Scan for the cell matching the given text and deliver its (x, y) coordinate at center. 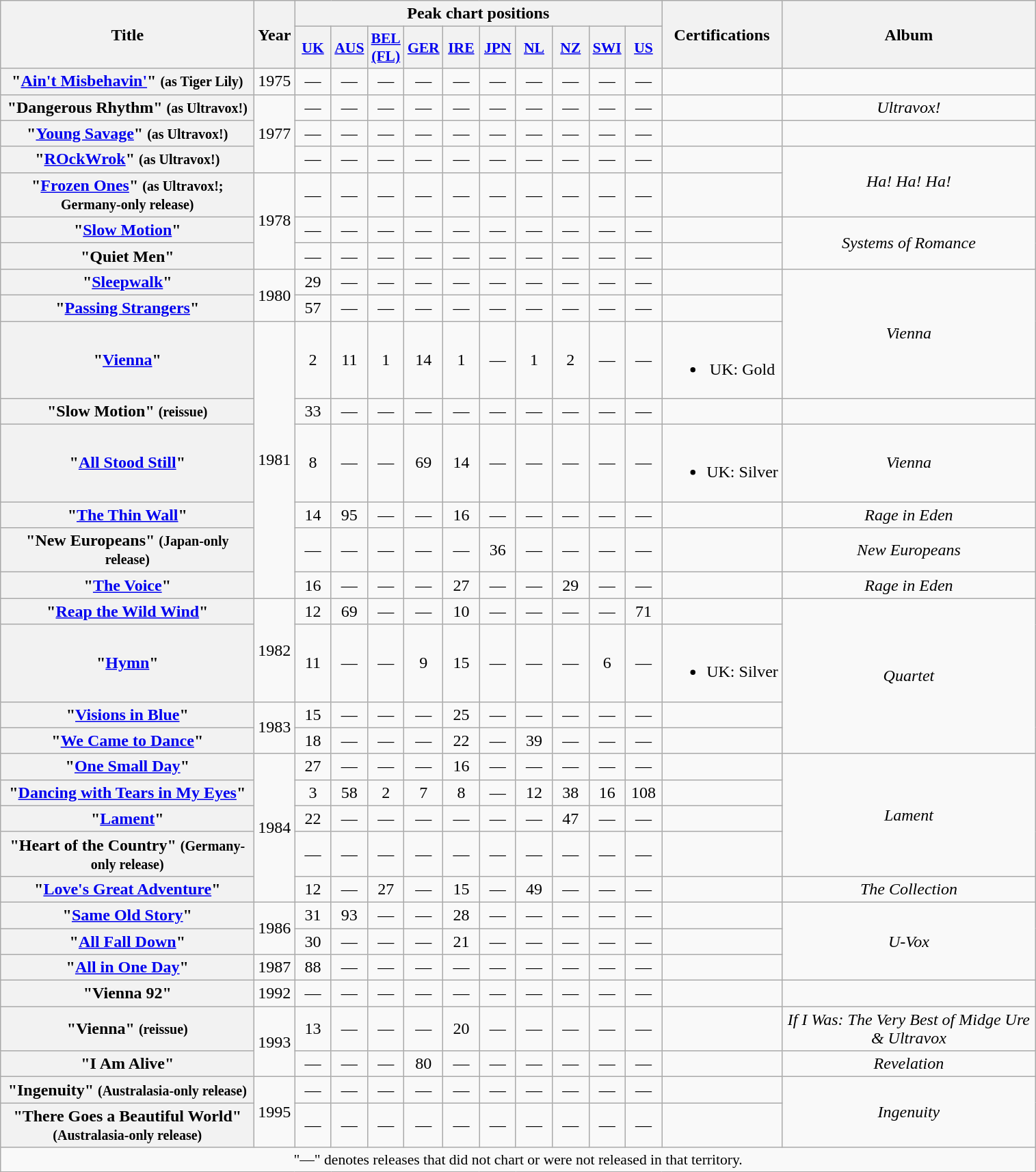
38 (570, 793)
1992 (275, 994)
"Slow Motion" (reissue) (127, 412)
Album (908, 34)
"Same Old Story" (127, 915)
If I Was: The Very Best of Midge Ure & Ultravox (908, 1028)
"All Stood Still" (127, 464)
18 (313, 741)
"Quiet Men" (127, 256)
58 (349, 793)
Ultravox! (908, 107)
95 (349, 515)
Revelation (908, 1064)
"New Europeans" (Japan-only release) (127, 550)
"Visions in Blue" (127, 715)
UK: Gold (722, 360)
"Dangerous Rhythm" (as Ultravox!) (127, 107)
Peak chart positions (479, 14)
The Collection (908, 889)
1993 (275, 1042)
New Europeans (908, 550)
25 (461, 715)
"All in One Day" (127, 968)
"Young Savage" (as Ultravox!) (127, 133)
"Lament" (127, 818)
Title (127, 34)
1981 (275, 460)
6 (607, 663)
"We Came to Dance" (127, 741)
39 (533, 741)
1978 (275, 220)
93 (349, 915)
NL (533, 48)
88 (313, 968)
"Hymn" (127, 663)
3 (313, 793)
"Vienna" (127, 360)
1987 (275, 968)
1995 (275, 1112)
"Slow Motion" (127, 230)
SWI (607, 48)
1982 (275, 650)
"Sleepwalk" (127, 282)
28 (461, 915)
NZ (570, 48)
9 (424, 663)
10 (461, 611)
Ingenuity (908, 1112)
"ROckWrok" (as Ultravox!) (127, 159)
1975 (275, 81)
"Heart of the Country" (Germany-only release) (127, 853)
36 (498, 550)
Systems of Romance (908, 243)
31 (313, 915)
71 (643, 611)
13 (313, 1028)
47 (570, 818)
"Passing Strangers" (127, 308)
"Frozen Ones" (as Ultravox!; Germany-only release) (127, 194)
7 (424, 793)
"One Small Day" (127, 767)
1983 (275, 728)
BEL(FL) (386, 48)
"Ingenuity" (Australasia-only release) (127, 1090)
JPN (498, 48)
"Ain't Misbehavin'" (as Tiger Lily) (127, 81)
21 (461, 942)
GER (424, 48)
AUS (349, 48)
"The Voice" (127, 585)
108 (643, 793)
"Love's Great Adventure" (127, 889)
49 (533, 889)
"The Thin Wall" (127, 515)
20 (461, 1028)
Certifications (722, 34)
"Dancing with Tears in My Eyes" (127, 793)
"I Am Alive" (127, 1064)
Quartet (908, 676)
"Reap the Wild Wind" (127, 611)
"There Goes a Beautiful World" (Australasia-only release) (127, 1126)
57 (313, 308)
Ha! Ha! Ha! (908, 182)
U-Vox (908, 941)
"All Fall Down" (127, 942)
IRE (461, 48)
1984 (275, 827)
"—" denotes releases that did not chart or were not released in that territory. (518, 1160)
30 (313, 942)
33 (313, 412)
80 (424, 1064)
"Vienna" (reissue) (127, 1028)
"Vienna 92" (127, 994)
1977 (275, 133)
US (643, 48)
UK (313, 48)
1980 (275, 295)
Year (275, 34)
Lament (908, 815)
1986 (275, 928)
